Find where the given text appears and provide that cell's center as (X, Y) coordinate. 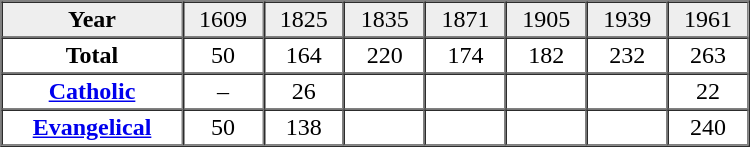
Catholic (92, 92)
240 (708, 128)
Evangelical (92, 128)
174 (466, 56)
1939 (628, 20)
1835 (384, 20)
26 (304, 92)
1825 (304, 20)
1961 (708, 20)
22 (708, 92)
164 (304, 56)
182 (546, 56)
Year (92, 20)
263 (708, 56)
220 (384, 56)
138 (304, 128)
– (224, 92)
Total (92, 56)
1609 (224, 20)
232 (628, 56)
1905 (546, 20)
1871 (466, 20)
